Return (X, Y) of the center of cell containing provided text 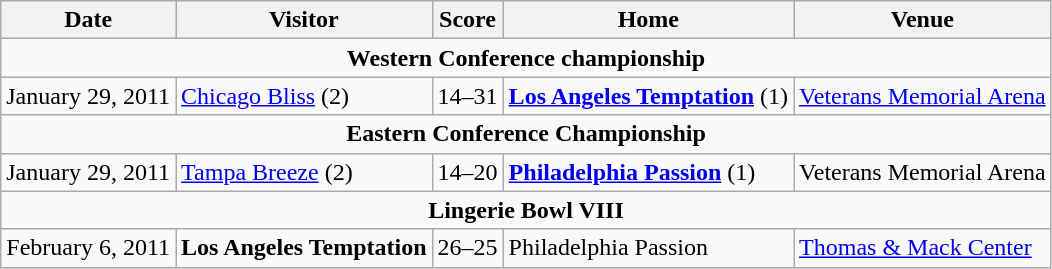
14–20 (468, 172)
Philadelphia Passion (1) (648, 172)
Visitor (304, 20)
Date (88, 20)
Los Angeles Temptation (1) (648, 96)
Chicago Bliss (2) (304, 96)
Los Angeles Temptation (304, 248)
Thomas & Mack Center (923, 248)
Score (468, 20)
Philadelphia Passion (648, 248)
Western Conference championship (526, 58)
Venue (923, 20)
26–25 (468, 248)
February 6, 2011 (88, 248)
Tampa Breeze (2) (304, 172)
Eastern Conference Championship (526, 134)
Lingerie Bowl VIII (526, 210)
Home (648, 20)
14–31 (468, 96)
